Find where the given text appears and provide that cell's center as [x, y] coordinate. 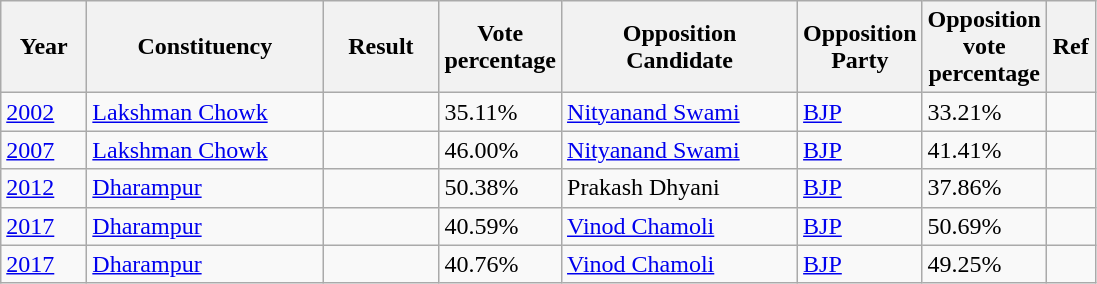
2007 [44, 150]
49.25% [984, 264]
Prakash Dhyani [680, 188]
2012 [44, 188]
Year [44, 47]
Opposition vote percentage [984, 47]
35.11% [500, 112]
2002 [44, 112]
37.86% [984, 188]
Opposition Candidate [680, 47]
Constituency [205, 47]
46.00% [500, 150]
Result [381, 47]
33.21% [984, 112]
Ref [1070, 47]
40.59% [500, 226]
41.41% [984, 150]
Vote percentage [500, 47]
Opposition Party [860, 47]
40.76% [500, 264]
50.38% [500, 188]
50.69% [984, 226]
